Return the [X, Y] coordinate for the center point of the cell that contains the specified text.  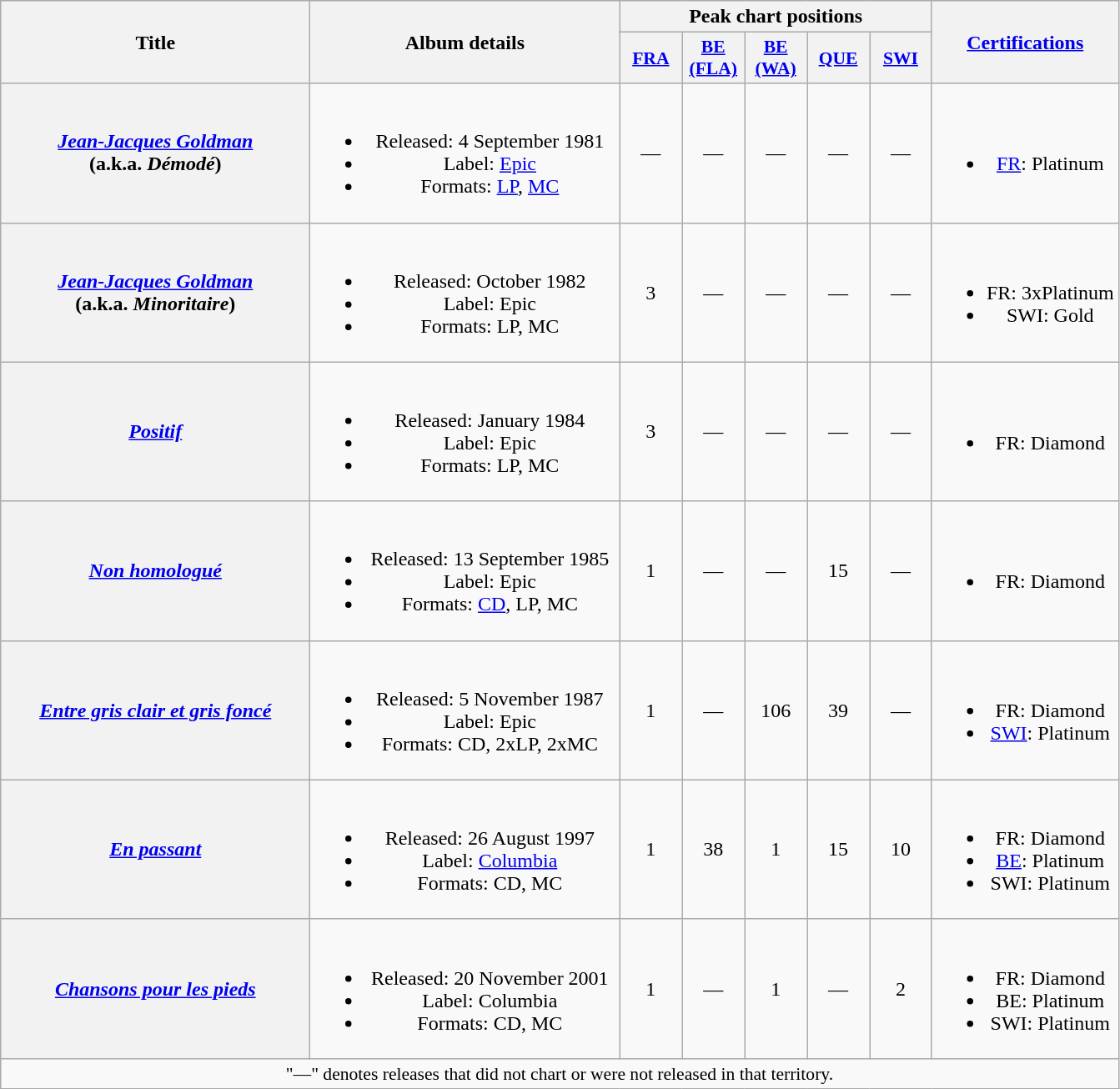
Positif [155, 432]
En passant [155, 849]
Released: 4 September 1981Label: EpicFormats: LP, MC [465, 153]
Released: 20 November 2001Label: ColumbiaFormats: CD, MC [465, 989]
2 [901, 989]
SWI [901, 58]
Released: October 1982Label: EpicFormats: LP, MC [465, 292]
38 [714, 849]
Peak chart positions [776, 17]
Released: 13 September 1985Label: EpicFormats: CD, LP, MC [465, 570]
Chansons pour les pieds [155, 989]
"—" denotes releases that did not chart or were not released in that territory. [560, 1073]
Released: 5 November 1987Label: EpicFormats: CD, 2xLP, 2xMC [465, 710]
Title [155, 42]
Entre gris clair et gris foncé [155, 710]
Jean-Jacques Goldman(a.k.a. Démodé) [155, 153]
39 [839, 710]
FR: DiamondSWI: Platinum [1025, 710]
Jean-Jacques Goldman(a.k.a. Minoritaire) [155, 292]
BE (WA) [776, 58]
Non homologué [155, 570]
FR: Platinum [1025, 153]
Album details [465, 42]
Released: January 1984Label: EpicFormats: LP, MC [465, 432]
FR: 3xPlatinumSWI: Gold [1025, 292]
Released: 26 August 1997Label: ColumbiaFormats: CD, MC [465, 849]
106 [776, 710]
QUE [839, 58]
10 [901, 849]
Certifications [1025, 42]
BE (FLA) [714, 58]
FRA [650, 58]
